Provide the [X, Y] coordinate of the cell's center where the given text is located.  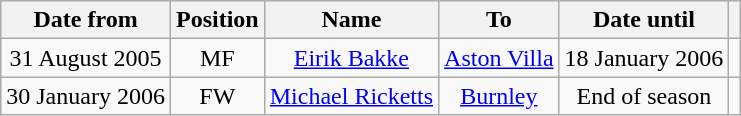
MF [217, 58]
Date until [644, 20]
To [500, 20]
Name [351, 20]
18 January 2006 [644, 58]
Burnley [500, 96]
Position [217, 20]
Date from [86, 20]
Michael Ricketts [351, 96]
Eirik Bakke [351, 58]
FW [217, 96]
31 August 2005 [86, 58]
Aston Villa [500, 58]
End of season [644, 96]
30 January 2006 [86, 96]
